From the cell containing the given text, extract its center point as [X, Y] coordinate. 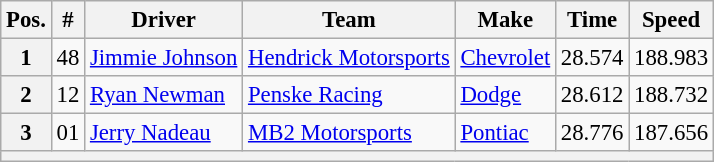
Jerry Nadeau [164, 133]
Penske Racing [349, 95]
Pontiac [505, 133]
Pos. [26, 20]
Make [505, 20]
187.656 [672, 133]
2 [26, 95]
Driver [164, 20]
Time [592, 20]
28.776 [592, 133]
Chevrolet [505, 58]
Dodge [505, 95]
188.983 [672, 58]
01 [68, 133]
Team [349, 20]
Hendrick Motorsports [349, 58]
12 [68, 95]
28.574 [592, 58]
28.612 [592, 95]
Ryan Newman [164, 95]
# [68, 20]
Speed [672, 20]
Jimmie Johnson [164, 58]
MB2 Motorsports [349, 133]
3 [26, 133]
188.732 [672, 95]
1 [26, 58]
48 [68, 58]
